Return the (x, y) coordinate for the center point of the cell that contains the specified text.  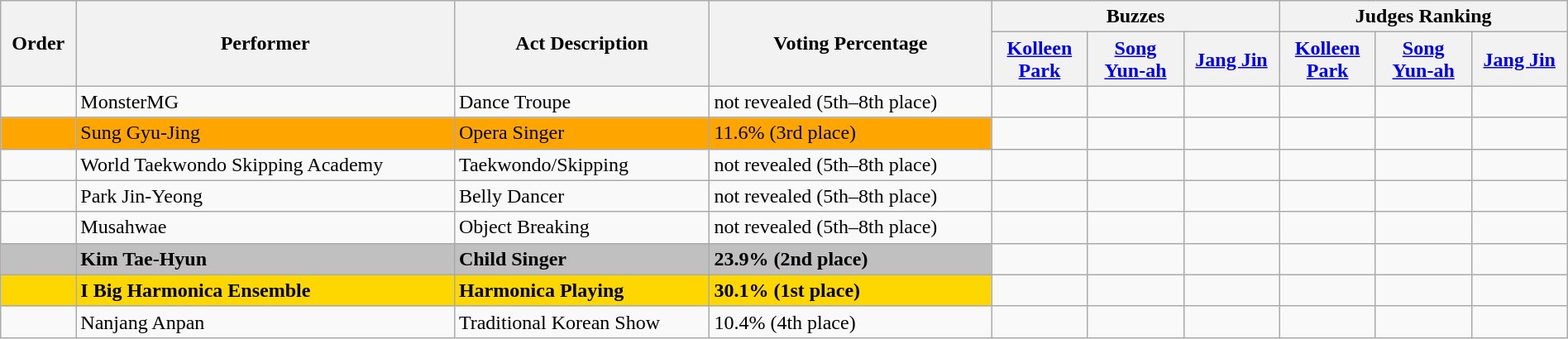
Harmonica Playing (581, 290)
Performer (265, 43)
10.4% (4th place) (850, 322)
Park Jin-Yeong (265, 196)
Opera Singer (581, 133)
23.9% (2nd place) (850, 259)
30.1% (1st place) (850, 290)
Traditional Korean Show (581, 322)
Musahwae (265, 227)
World Taekwondo Skipping Academy (265, 165)
Act Description (581, 43)
11.6% (3rd place) (850, 133)
MonsterMG (265, 102)
I Big Harmonica Ensemble (265, 290)
Belly Dancer (581, 196)
Object Breaking (581, 227)
Taekwondo/Skipping (581, 165)
Order (38, 43)
Judges Ranking (1423, 17)
Dance Troupe (581, 102)
Child Singer (581, 259)
Buzzes (1135, 17)
Sung Gyu-Jing (265, 133)
Voting Percentage (850, 43)
Nanjang Anpan (265, 322)
Kim Tae-Hyun (265, 259)
